Locate the cell with the specified text and output its [X, Y] center coordinate. 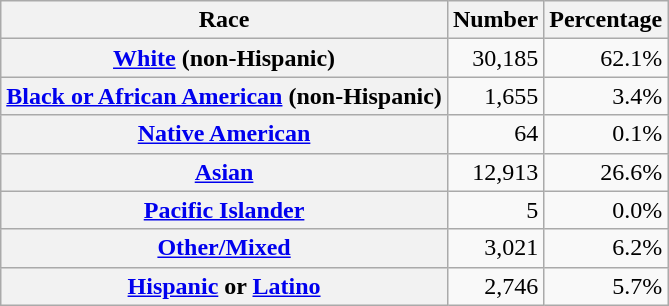
26.6% [606, 172]
0.1% [606, 134]
Race [224, 20]
0.0% [606, 210]
62.1% [606, 58]
Asian [224, 172]
Native American [224, 134]
Hispanic or Latino [224, 286]
64 [495, 134]
Percentage [606, 20]
5 [495, 210]
1,655 [495, 96]
Pacific Islander [224, 210]
6.2% [606, 248]
2,746 [495, 286]
5.7% [606, 286]
Number [495, 20]
White (non-Hispanic) [224, 58]
3,021 [495, 248]
Black or African American (non-Hispanic) [224, 96]
3.4% [606, 96]
30,185 [495, 58]
Other/Mixed [224, 248]
12,913 [495, 172]
